Return (X, Y) of the center of cell containing provided text 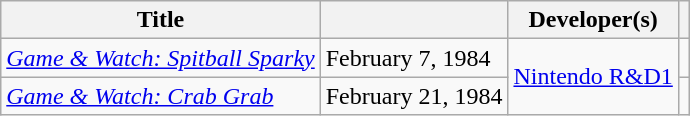
Title (160, 20)
February 21, 1984 (414, 96)
Developer(s) (593, 20)
Game & Watch: Spitball Sparky (160, 58)
Game & Watch: Crab Grab (160, 96)
February 7, 1984 (414, 58)
Nintendo R&D1 (593, 77)
